Return the [X, Y] coordinate for the center point of the cell that contains the specified text.  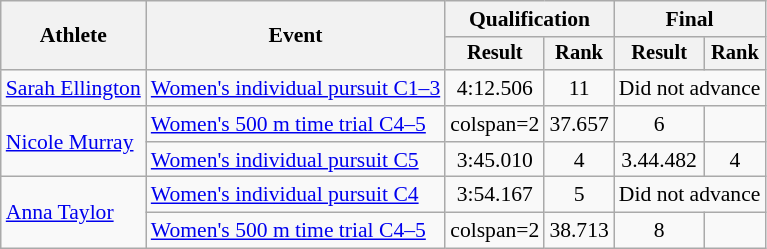
Qualification [530, 19]
6 [660, 124]
Sarah Ellington [74, 88]
11 [578, 88]
Women's individual pursuit C1–3 [296, 88]
38.713 [578, 231]
3:45.010 [494, 160]
8 [660, 231]
37.657 [578, 124]
Event [296, 36]
3.44.482 [660, 160]
Nicole Murray [74, 142]
Athlete [74, 36]
Women's individual pursuit C4 [296, 195]
5 [578, 195]
3:54.167 [494, 195]
Anna Taylor [74, 212]
Final [690, 19]
Women's individual pursuit C5 [296, 160]
4:12.506 [494, 88]
